Return the (X, Y) coordinate for the center point of the cell that contains the specified text.  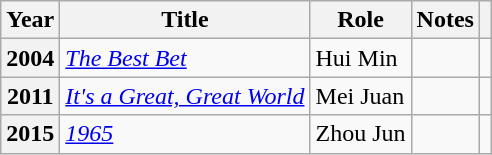
Mei Juan (360, 96)
It's a Great, Great World (185, 96)
Title (185, 20)
The Best Bet (185, 58)
Zhou Jun (360, 134)
Year (30, 20)
Notes (445, 20)
2004 (30, 58)
Hui Min (360, 58)
2011 (30, 96)
Role (360, 20)
2015 (30, 134)
1965 (185, 134)
